Find where the given text appears and provide that cell's center as [x, y] coordinate. 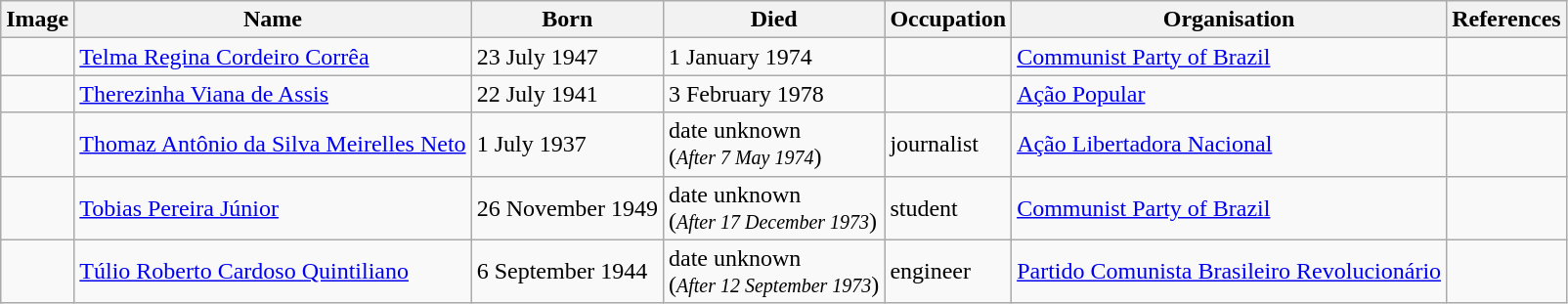
1 January 1974 [773, 57]
date unknown(After 7 May 1974) [773, 145]
Partido Comunista Brasileiro Revolucionário [1230, 272]
Organisation [1230, 20]
Túlio Roberto Cardoso Quintiliano [273, 272]
References [1507, 20]
3 February 1978 [773, 94]
1 July 1937 [567, 145]
Telma Regina Cordeiro Corrêa [273, 57]
journalist [948, 145]
23 July 1947 [567, 57]
Died [773, 20]
student [948, 207]
Tobias Pereira Júnior [273, 207]
Born [567, 20]
22 July 1941 [567, 94]
Ação Libertadora Nacional [1230, 145]
Ação Popular [1230, 94]
Therezinha Viana de Assis [273, 94]
date unknown(After 12 September 1973) [773, 272]
6 September 1944 [567, 272]
26 November 1949 [567, 207]
date unknown(After 17 December 1973) [773, 207]
Image [37, 20]
Occupation [948, 20]
Name [273, 20]
Thomaz Antônio da Silva Meirelles Neto [273, 145]
engineer [948, 272]
